Extract the (X, Y) coordinate from the center of the cell holding the provided text.  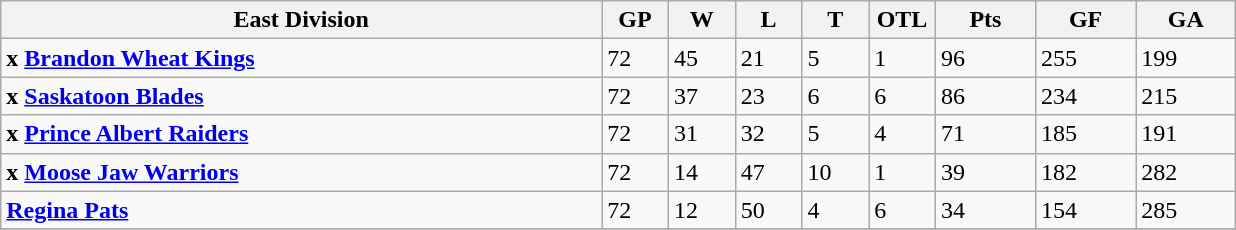
23 (768, 96)
71 (985, 134)
32 (768, 134)
282 (1186, 172)
W (702, 20)
191 (1186, 134)
GF (1086, 20)
OTL (902, 20)
East Division (302, 20)
10 (836, 172)
L (768, 20)
x Prince Albert Raiders (302, 134)
Pts (985, 20)
37 (702, 96)
154 (1086, 210)
45 (702, 58)
199 (1186, 58)
234 (1086, 96)
31 (702, 134)
T (836, 20)
14 (702, 172)
185 (1086, 134)
Regina Pats (302, 210)
GA (1186, 20)
47 (768, 172)
255 (1086, 58)
x Moose Jaw Warriors (302, 172)
86 (985, 96)
12 (702, 210)
39 (985, 172)
96 (985, 58)
34 (985, 210)
GP (636, 20)
50 (768, 210)
215 (1186, 96)
285 (1186, 210)
21 (768, 58)
182 (1086, 172)
x Saskatoon Blades (302, 96)
x Brandon Wheat Kings (302, 58)
